Find where the given text appears and provide that cell's center as [x, y] coordinate. 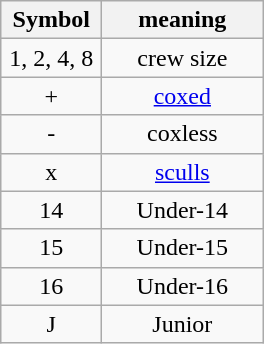
- [52, 134]
+ [52, 96]
1, 2, 4, 8 [52, 58]
Symbol [52, 20]
Under-15 [182, 248]
meaning [182, 20]
J [52, 324]
Under-16 [182, 286]
Junior [182, 324]
Under-14 [182, 210]
coxless [182, 134]
crew size [182, 58]
14 [52, 210]
15 [52, 248]
16 [52, 286]
sculls [182, 172]
coxed [182, 96]
x [52, 172]
